Pinpoint the cell where the given text exists, returning its (x, y) midpoint coordinate. 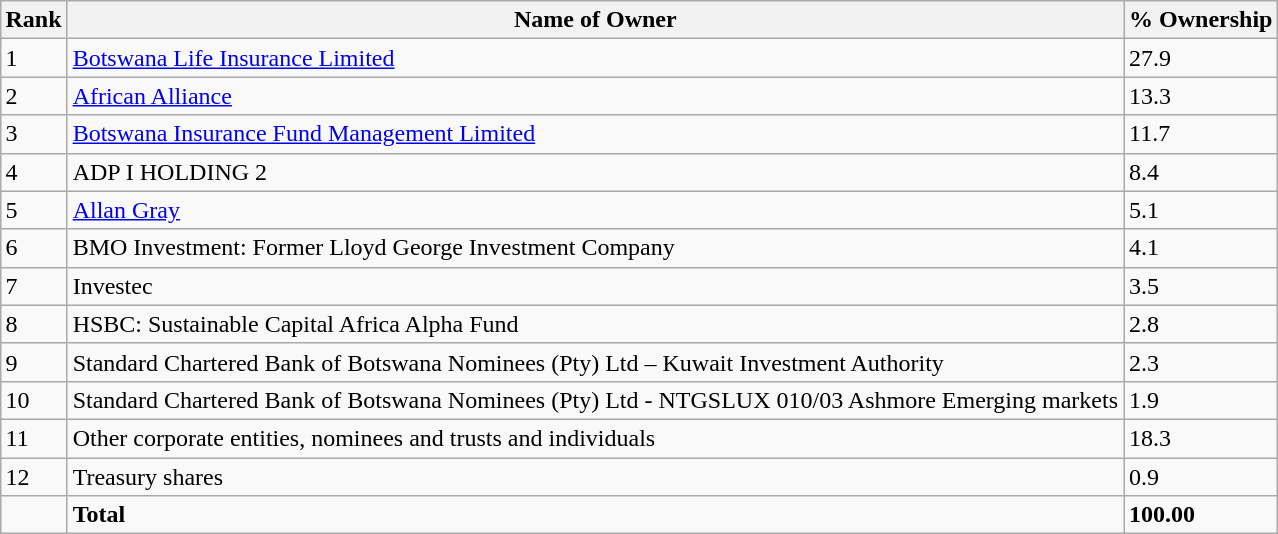
Investec (595, 286)
11.7 (1201, 134)
2.8 (1201, 324)
9 (34, 362)
4 (34, 172)
10 (34, 400)
Total (595, 515)
12 (34, 477)
Botswana Insurance Fund Management Limited (595, 134)
8.4 (1201, 172)
ADP I HOLDING 2 (595, 172)
African Alliance (595, 96)
% Ownership (1201, 20)
2.3 (1201, 362)
7 (34, 286)
Other corporate entities, nominees and trusts and individuals (595, 438)
Standard Chartered Bank of Botswana Nominees (Pty) Ltd - NTGSLUX 010/03 Ashmore Emerging markets (595, 400)
0.9 (1201, 477)
6 (34, 248)
13.3 (1201, 96)
Botswana Life Insurance Limited (595, 58)
BMO Investment: Former Lloyd George Investment Company (595, 248)
3 (34, 134)
Treasury shares (595, 477)
Allan Gray (595, 210)
27.9 (1201, 58)
18.3 (1201, 438)
11 (34, 438)
8 (34, 324)
Name of Owner (595, 20)
1.9 (1201, 400)
100.00 (1201, 515)
2 (34, 96)
5 (34, 210)
1 (34, 58)
Standard Chartered Bank of Botswana Nominees (Pty) Ltd – Kuwait Investment Authority (595, 362)
Rank (34, 20)
3.5 (1201, 286)
5.1 (1201, 210)
HSBC: Sustainable Capital Africa Alpha Fund (595, 324)
4.1 (1201, 248)
